Provide the [X, Y] coordinate of the cell's center where the given text is located.  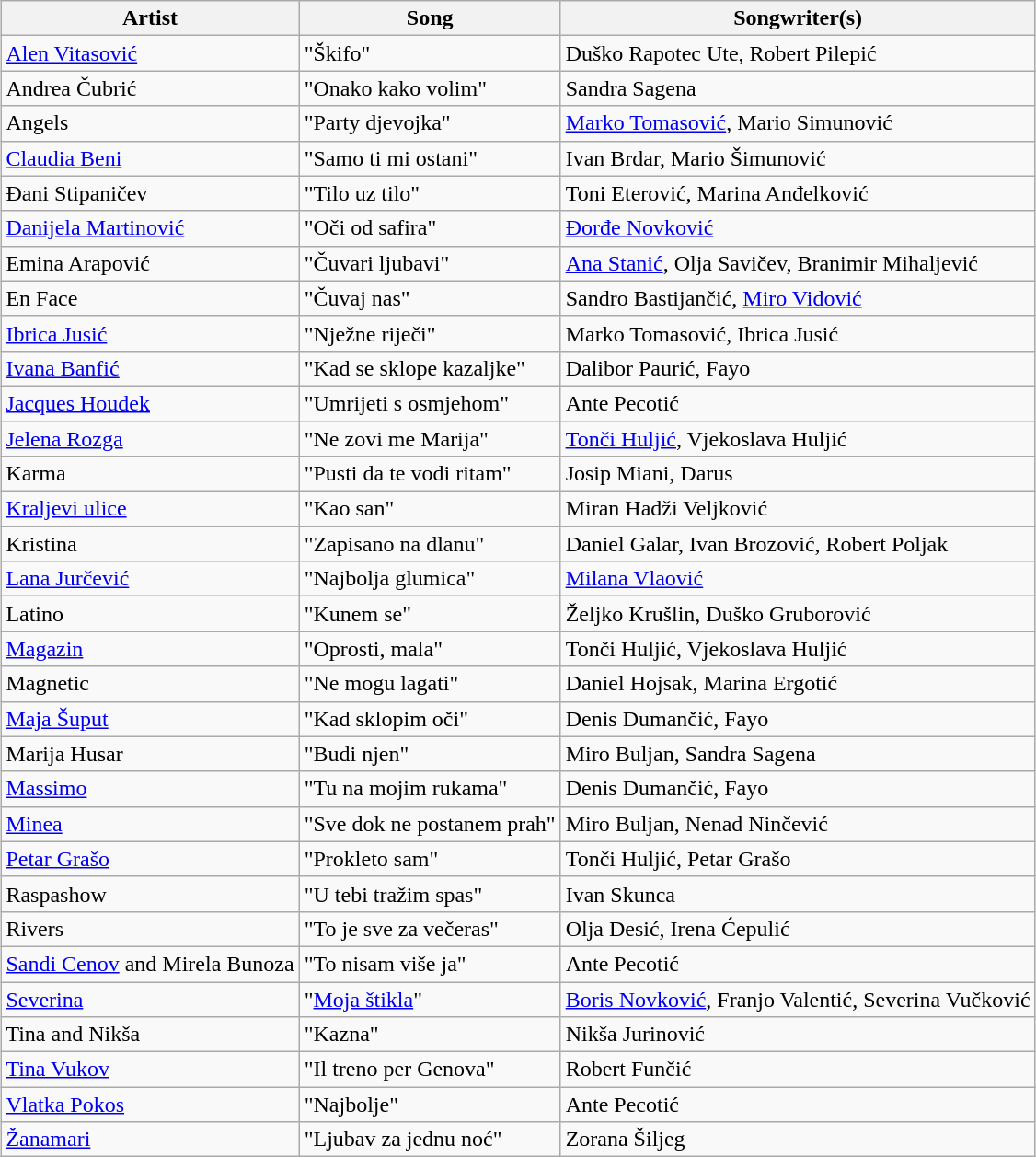
Ana Stanić, Olja Savičev, Branimir Mihaljević [798, 263]
En Face [150, 298]
Massimo [150, 789]
"Ljubav za jednu noć" [430, 1140]
"Onako kako volim" [430, 88]
Ivan Brdar, Mario Šimunović [798, 158]
"Čuvaj nas" [430, 298]
Kraljevi ulice [150, 509]
"Kad se sklope kazaljke" [430, 368]
"Tilo uz tilo" [430, 193]
"Ne zovi me Marija" [430, 439]
Angels [150, 123]
Andrea Čubrić [150, 88]
Boris Novković, Franjo Valentić, Severina Vučković [798, 999]
"Budi njen" [430, 754]
Emina Arapović [150, 263]
Đani Stipaničev [150, 193]
Sandi Cenov and Mirela Bunoza [150, 964]
"Čuvari ljubavi" [430, 263]
Petar Grašo [150, 859]
Alen Vitasović [150, 53]
"Ne mogu lagati" [430, 684]
Tina Vukov [150, 1070]
Magazin [150, 649]
Robert Funčić [798, 1070]
"To nisam više ja" [430, 964]
Maja Šuput [150, 719]
"Kao san" [430, 509]
"Tu na mojim rukama" [430, 789]
Songwriter(s) [798, 18]
Tonči Huljić, Petar Grašo [798, 859]
"Zapisano na dlanu" [430, 544]
Milana Vlaović [798, 579]
Latino [150, 614]
"Najbolja glumica" [430, 579]
"Moja štikla" [430, 999]
"Party djevojka" [430, 123]
Žanamari [150, 1140]
Magnetic [150, 684]
Ibrica Jusić [150, 333]
"Oprosti, mala" [430, 649]
"Prokleto sam" [430, 859]
Zorana Šiljeg [798, 1140]
Artist [150, 18]
"Kazna" [430, 1035]
"Škifo" [430, 53]
Đorđe Novković [798, 228]
Marko Tomasović, Mario Simunović [798, 123]
Danijela Martinović [150, 228]
"Oči od safira" [430, 228]
Minea [150, 824]
"Kad sklopim oči" [430, 719]
Daniel Galar, Ivan Brozović, Robert Poljak [798, 544]
"U tebi tražim spas" [430, 894]
Olja Desić, Irena Ćepulić [798, 929]
Nikša Jurinović [798, 1035]
Marija Husar [150, 754]
Josip Miani, Darus [798, 474]
"Kunem se" [430, 614]
Marko Tomasović, Ibrica Jusić [798, 333]
Miran Hadži Veljković [798, 509]
Ivana Banfić [150, 368]
Sandra Sagena [798, 88]
Jacques Houdek [150, 403]
Toni Eterović, Marina Anđelković [798, 193]
Raspashow [150, 894]
Lana Jurčević [150, 579]
Željko Krušlin, Duško Gruborović [798, 614]
"To je sve za večeras" [430, 929]
Dalibor Paurić, Fayo [798, 368]
Rivers [150, 929]
Karma [150, 474]
Sandro Bastijančić, Miro Vidović [798, 298]
Vlatka Pokos [150, 1105]
Kristina [150, 544]
Ivan Skunca [798, 894]
Daniel Hojsak, Marina Ergotić [798, 684]
Jelena Rozga [150, 439]
"Il treno per Genova" [430, 1070]
"Umrijeti s osmjehom" [430, 403]
Claudia Beni [150, 158]
Song [430, 18]
"Samo ti mi ostani" [430, 158]
"Sve dok ne postanem prah" [430, 824]
Severina [150, 999]
"Pusti da te vodi ritam" [430, 474]
Miro Buljan, Sandra Sagena [798, 754]
Tina and Nikša [150, 1035]
Miro Buljan, Nenad Ninčević [798, 824]
Duško Rapotec Ute, Robert Pilepić [798, 53]
"Najbolje" [430, 1105]
"Nježne riječi" [430, 333]
